From the cell containing the given text, extract its center point as (X, Y) coordinate. 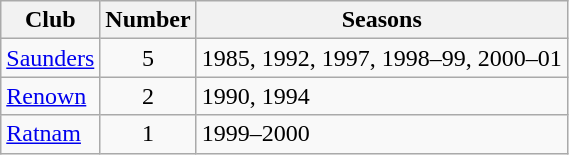
Renown (50, 96)
1999–2000 (382, 134)
Club (50, 20)
1985, 1992, 1997, 1998–99, 2000–01 (382, 58)
2 (148, 96)
Seasons (382, 20)
1 (148, 134)
Saunders (50, 58)
5 (148, 58)
Number (148, 20)
Ratnam (50, 134)
1990, 1994 (382, 96)
